Return the (x, y) coordinate for the center point of the cell that contains the specified text.  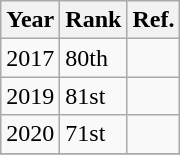
Ref. (154, 20)
Year (30, 20)
2017 (30, 58)
2019 (30, 96)
71st (94, 134)
81st (94, 96)
2020 (30, 134)
80th (94, 58)
Rank (94, 20)
